Detect which cell encompasses the target text, then output its [x, y] center coordinate. 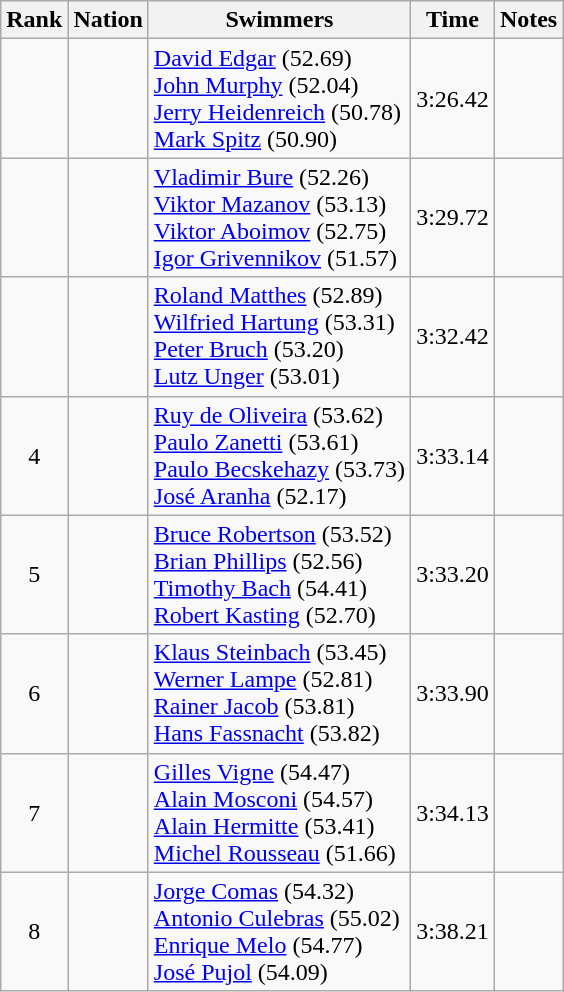
4 [34, 456]
Time [453, 20]
Klaus Steinbach (53.45) Werner Lampe (52.81) Rainer Jacob (53.81) Hans Fassnacht (53.82) [279, 694]
Roland Matthes (52.89) Wilfried Hartung (53.31) Peter Bruch (53.20) Lutz Unger (53.01) [279, 336]
7 [34, 812]
3:32.42 [453, 336]
Ruy de Oliveira (53.62) Paulo Zanetti (53.61) Paulo Becskehazy (53.73) José Aranha (52.17) [279, 456]
Jorge Comas (54.32) Antonio Culebras (55.02) Enrique Melo (54.77) José Pujol (54.09) [279, 932]
3:26.42 [453, 98]
Bruce Robertson (53.52) Brian Phillips (52.56) Timothy Bach (54.41) Robert Kasting (52.70) [279, 574]
3:33.90 [453, 694]
3:38.21 [453, 932]
Notes [528, 20]
Gilles Vigne (54.47) Alain Mosconi (54.57) Alain Hermitte (53.41) Michel Rousseau (51.66) [279, 812]
3:29.72 [453, 218]
3:33.14 [453, 456]
6 [34, 694]
5 [34, 574]
Nation [108, 20]
8 [34, 932]
Vladimir Bure (52.26) Viktor Mazanov (53.13) Viktor Aboimov (52.75) Igor Grivennikov (51.57) [279, 218]
3:34.13 [453, 812]
David Edgar (52.69) John Murphy (52.04) Jerry Heidenreich (50.78) Mark Spitz (50.90) [279, 98]
Swimmers [279, 20]
3:33.20 [453, 574]
Rank [34, 20]
